Search for the cell housing the specified text and yield its (X, Y) center coordinate. 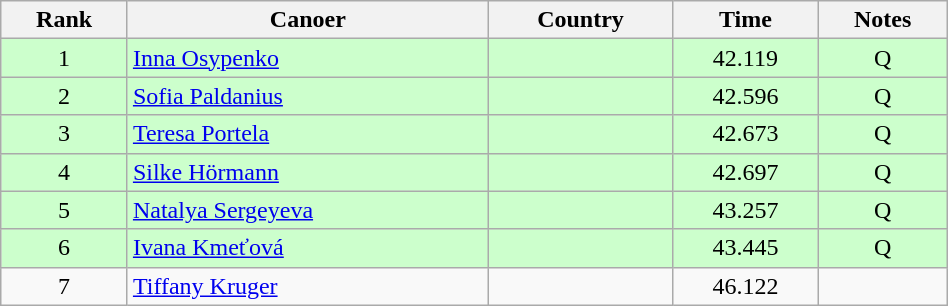
Tiffany Kruger (308, 286)
2 (64, 96)
6 (64, 248)
Inna Osypenko (308, 58)
Rank (64, 20)
42.673 (746, 134)
Silke Hörmann (308, 172)
3 (64, 134)
42.697 (746, 172)
43.257 (746, 210)
42.119 (746, 58)
46.122 (746, 286)
42.596 (746, 96)
Notes (882, 20)
Natalya Sergeyeva (308, 210)
Teresa Portela (308, 134)
Time (746, 20)
4 (64, 172)
5 (64, 210)
43.445 (746, 248)
Ivana Kmeťová (308, 248)
Country (580, 20)
Sofia Paldanius (308, 96)
1 (64, 58)
Canoer (308, 20)
7 (64, 286)
